Capture the cell that displays the provided text and extract its (x, y) central coordinate. 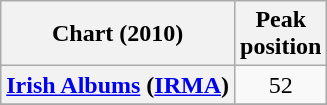
Peakposition (281, 34)
Chart (2010) (118, 34)
52 (281, 85)
Irish Albums (IRMA) (118, 85)
